Locate the cell with the specified text and output its (x, y) center coordinate. 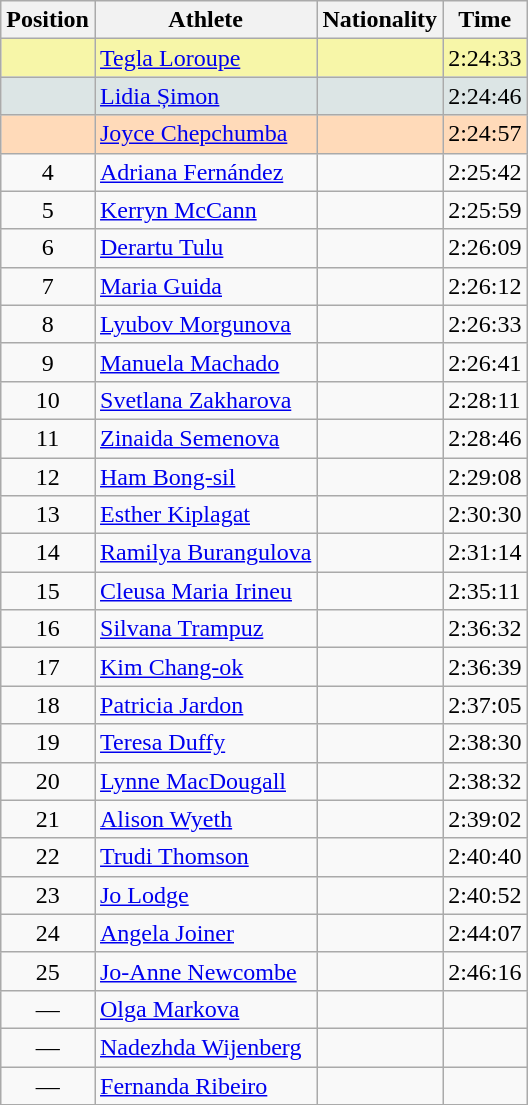
2:38:32 (485, 781)
17 (48, 667)
Lynne MacDougall (205, 781)
2:26:33 (485, 324)
15 (48, 591)
2:40:52 (485, 895)
11 (48, 438)
21 (48, 819)
Svetlana Zakharova (205, 400)
2:37:05 (485, 705)
2:30:30 (485, 515)
2:24:57 (485, 134)
2:26:09 (485, 248)
2:28:11 (485, 400)
2:25:59 (485, 210)
12 (48, 477)
2:24:46 (485, 96)
2:46:16 (485, 971)
5 (48, 210)
2:28:46 (485, 438)
Zinaida Semenova (205, 438)
2:36:39 (485, 667)
2:35:11 (485, 591)
Olga Markova (205, 1009)
2:29:08 (485, 477)
20 (48, 781)
Jo Lodge (205, 895)
2:26:41 (485, 362)
Manuela Machado (205, 362)
Maria Guida (205, 286)
22 (48, 857)
4 (48, 172)
Kerryn McCann (205, 210)
Adriana Fernández (205, 172)
2:25:42 (485, 172)
23 (48, 895)
Jo-Anne Newcombe (205, 971)
18 (48, 705)
Athlete (205, 20)
Joyce Chepchumba (205, 134)
2:31:14 (485, 553)
Kim Chang-ok (205, 667)
9 (48, 362)
10 (48, 400)
Lidia Șimon (205, 96)
Lyubov Morgunova (205, 324)
2:26:12 (485, 286)
Esther Kiplagat (205, 515)
Patricia Jardon (205, 705)
2:39:02 (485, 819)
7 (48, 286)
Silvana Trampuz (205, 629)
2:36:32 (485, 629)
Cleusa Maria Irineu (205, 591)
Trudi Thomson (205, 857)
Time (485, 20)
Position (48, 20)
19 (48, 743)
13 (48, 515)
2:44:07 (485, 933)
16 (48, 629)
Nadezhda Wijenberg (205, 1047)
Tegla Loroupe (205, 58)
2:24:33 (485, 58)
6 (48, 248)
Teresa Duffy (205, 743)
Derartu Tulu (205, 248)
Ham Bong-sil (205, 477)
8 (48, 324)
Ramilya Burangulova (205, 553)
25 (48, 971)
Angela Joiner (205, 933)
2:38:30 (485, 743)
Fernanda Ribeiro (205, 1085)
24 (48, 933)
14 (48, 553)
Nationality (380, 20)
Alison Wyeth (205, 819)
2:40:40 (485, 857)
